Locate the cell with the specified text and output its [x, y] center coordinate. 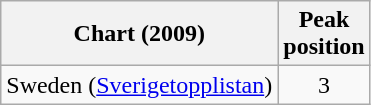
Peakposition [324, 34]
Sweden (Sverigetopplistan) [140, 85]
Chart (2009) [140, 34]
3 [324, 85]
